Find where the given text appears and provide that cell's center as [X, Y] coordinate. 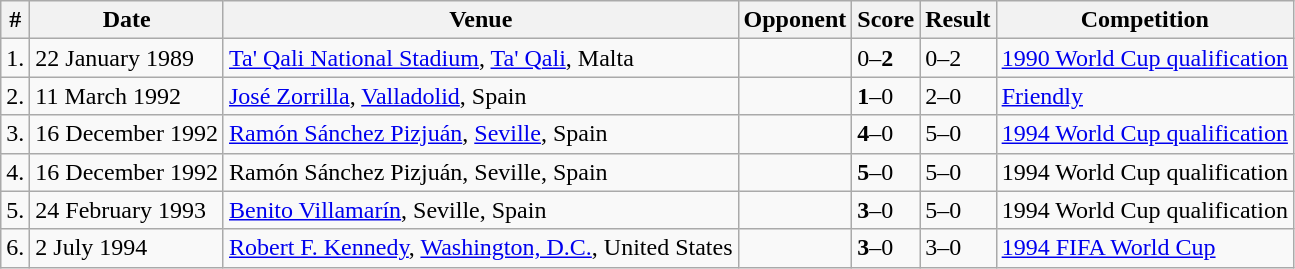
Venue [480, 20]
2–0 [958, 96]
2. [16, 96]
Result [958, 20]
2 July 1994 [127, 248]
3. [16, 134]
Robert F. Kennedy, Washington, D.C., United States [480, 248]
1. [16, 58]
Ta' Qali National Stadium, Ta' Qali, Malta [480, 58]
4. [16, 172]
24 February 1993 [127, 210]
1990 World Cup qualification [1144, 58]
6. [16, 248]
Score [886, 20]
1994 FIFA World Cup [1144, 248]
Date [127, 20]
5. [16, 210]
22 January 1989 [127, 58]
1–0 [886, 96]
4–0 [886, 134]
# [16, 20]
Opponent [795, 20]
Benito Villamarín, Seville, Spain [480, 210]
11 March 1992 [127, 96]
Competition [1144, 20]
José Zorrilla, Valladolid, Spain [480, 96]
Friendly [1144, 96]
